Locate the cell with the specified text and output its [x, y] center coordinate. 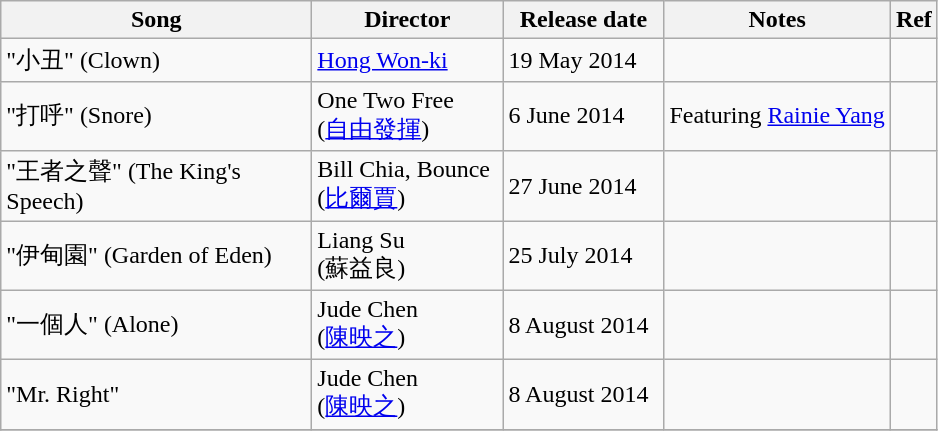
"王者之聲" (The King's Speech) [156, 186]
27 June 2014 [584, 186]
"伊甸園" (Garden of Eden) [156, 255]
Hong Won-ki [408, 60]
Featuring Rainie Yang [777, 116]
"打呼" (Snore) [156, 116]
25 July 2014 [584, 255]
Release date [584, 20]
6 June 2014 [584, 116]
Director [408, 20]
"小丑" (Clown) [156, 60]
19 May 2014 [584, 60]
One Two Free(自由發揮) [408, 116]
"一個人" (Alone) [156, 325]
Bill Chia, Bounce(比爾賈) [408, 186]
"Mr. Right" [156, 395]
Liang Su(蘇益良) [408, 255]
Song [156, 20]
Ref [914, 20]
Notes [777, 20]
